Identify which cell holds the provided text, then report its (X, Y) central coordinate. 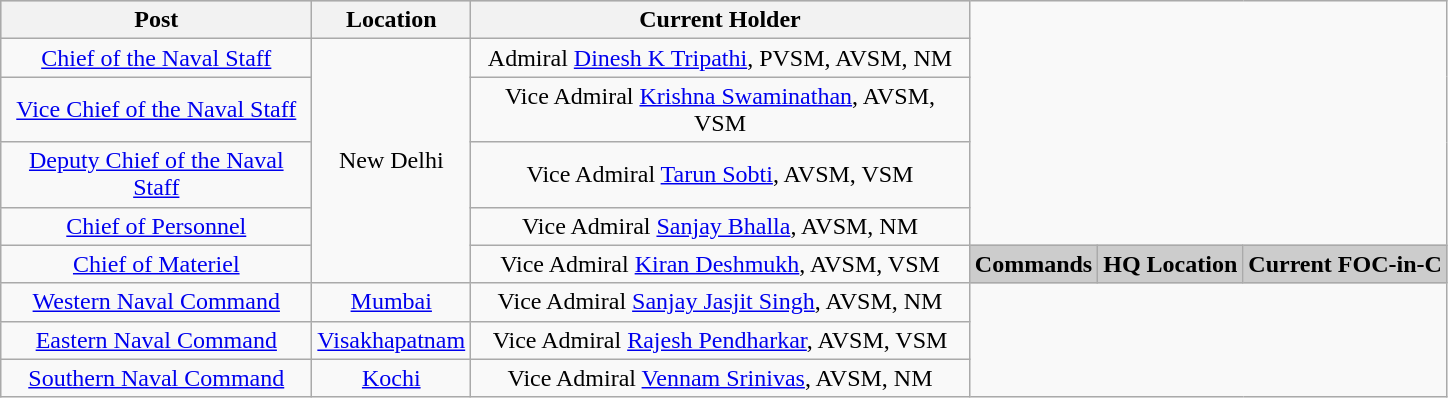
Current Holder (720, 20)
Western Naval Command (156, 302)
Vice Admiral Rajesh Pendharkar, AVSM, VSM (720, 340)
Vice Admiral Sanjay Jasjit Singh, AVSM, NM (720, 302)
Eastern Naval Command (156, 340)
Chief of Materiel (156, 264)
Chief of the Naval Staff (156, 58)
Deputy Chief of the Naval Staff (156, 174)
Kochi (392, 378)
Location (392, 20)
Vice Chief of the Naval Staff (156, 110)
Southern Naval Command (156, 378)
Vice Admiral Krishna Swaminathan, AVSM, VSM (720, 110)
Post (156, 20)
Vice Admiral Kiran Deshmukh, AVSM, VSM (720, 264)
Mumbai (392, 302)
Vice Admiral Sanjay Bhalla, AVSM, NM (720, 226)
Current FOC-in-C (1346, 264)
Vice Admiral Tarun Sobti, AVSM, VSM (720, 174)
Chief of Personnel (156, 226)
Vice Admiral Vennam Srinivas, AVSM, NM (720, 378)
Visakhapatnam (392, 340)
Commands (1033, 264)
HQ Location (1170, 264)
New Delhi (392, 161)
Admiral Dinesh K Tripathi, PVSM, AVSM, NM (720, 58)
